Find where the given text appears and provide that cell's center as (X, Y) coordinate. 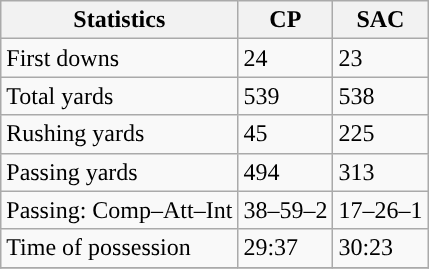
494 (286, 172)
Total yards (120, 96)
SAC (380, 20)
17–26–1 (380, 210)
Passing: Comp–Att–Int (120, 210)
538 (380, 96)
First downs (120, 58)
Statistics (120, 20)
29:37 (286, 248)
24 (286, 58)
30:23 (380, 248)
Passing yards (120, 172)
Time of possession (120, 248)
539 (286, 96)
225 (380, 134)
Rushing yards (120, 134)
23 (380, 58)
38–59–2 (286, 210)
45 (286, 134)
CP (286, 20)
313 (380, 172)
